Pinpoint the cell where the given text exists, returning its (x, y) midpoint coordinate. 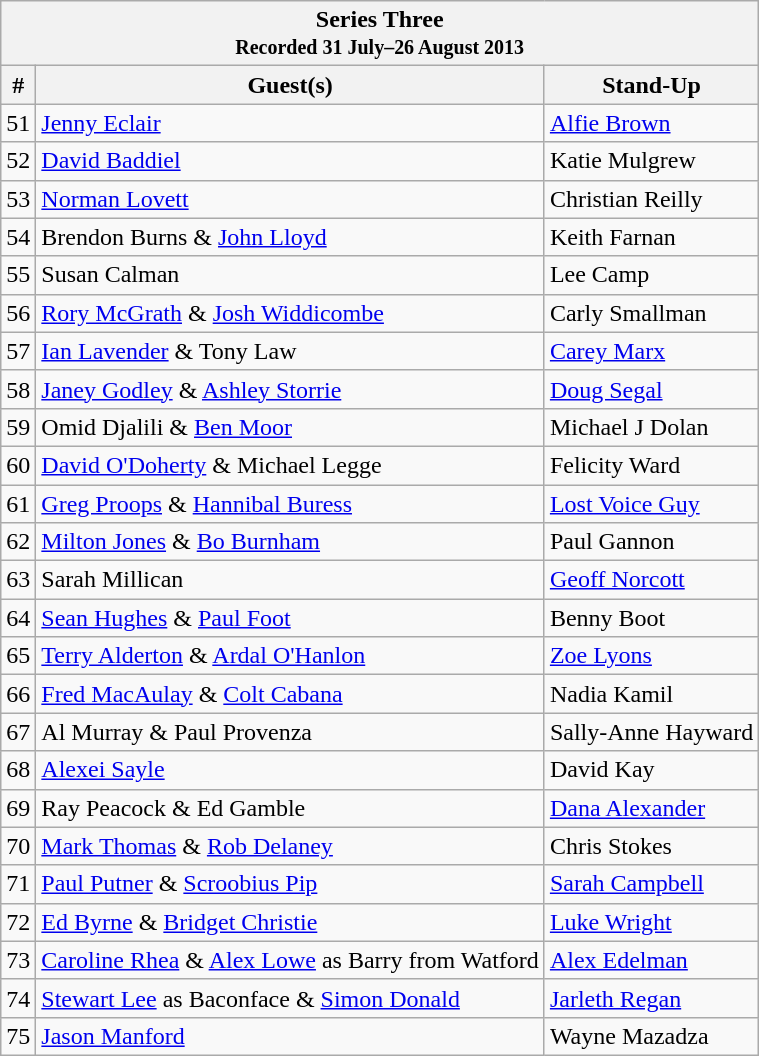
68 (18, 770)
Benny Boot (651, 618)
Paul Gannon (651, 542)
Sarah Campbell (651, 884)
70 (18, 846)
Dana Alexander (651, 808)
Series ThreeRecorded 31 July–26 August 2013 (380, 34)
Chris Stokes (651, 846)
Luke Wright (651, 922)
Sarah Millican (290, 580)
69 (18, 808)
Paul Putner & Scroobius Pip (290, 884)
Greg Proops & Hannibal Buress (290, 503)
Stewart Lee as Baconface & Simon Donald (290, 998)
65 (18, 656)
Jenny Eclair (290, 123)
Carey Marx (651, 351)
71 (18, 884)
67 (18, 732)
David Kay (651, 770)
74 (18, 998)
Ray Peacock & Ed Gamble (290, 808)
Milton Jones & Bo Burnham (290, 542)
66 (18, 694)
Alfie Brown (651, 123)
56 (18, 313)
52 (18, 161)
Sally-Anne Hayward (651, 732)
Sean Hughes & Paul Foot (290, 618)
Lost Voice Guy (651, 503)
Doug Segal (651, 389)
David Baddiel (290, 161)
59 (18, 427)
Nadia Kamil (651, 694)
Caroline Rhea & Alex Lowe as Barry from Watford (290, 960)
Carly Smallman (651, 313)
Brendon Burns & John Lloyd (290, 237)
Geoff Norcott (651, 580)
64 (18, 618)
53 (18, 199)
Guest(s) (290, 85)
58 (18, 389)
Janey Godley & Ashley Storrie (290, 389)
Christian Reilly (651, 199)
75 (18, 1036)
Alexei Sayle (290, 770)
72 (18, 922)
# (18, 85)
54 (18, 237)
63 (18, 580)
Lee Camp (651, 275)
51 (18, 123)
Al Murray & Paul Provenza (290, 732)
Ed Byrne & Bridget Christie (290, 922)
Keith Farnan (651, 237)
Jason Manford (290, 1036)
60 (18, 465)
Jarleth Regan (651, 998)
Michael J Dolan (651, 427)
Rory McGrath & Josh Widdicombe (290, 313)
Felicity Ward (651, 465)
Katie Mulgrew (651, 161)
Terry Alderton & Ardal O'Hanlon (290, 656)
Stand-Up (651, 85)
Zoe Lyons (651, 656)
73 (18, 960)
Mark Thomas & Rob Delaney (290, 846)
Susan Calman (290, 275)
David O'Doherty & Michael Legge (290, 465)
Ian Lavender & Tony Law (290, 351)
Norman Lovett (290, 199)
Wayne Mazadza (651, 1036)
61 (18, 503)
Alex Edelman (651, 960)
Omid Djalili & Ben Moor (290, 427)
55 (18, 275)
57 (18, 351)
62 (18, 542)
Fred MacAulay & Colt Cabana (290, 694)
